Output the (X, Y) coordinate of the center of the cell containing the given text.  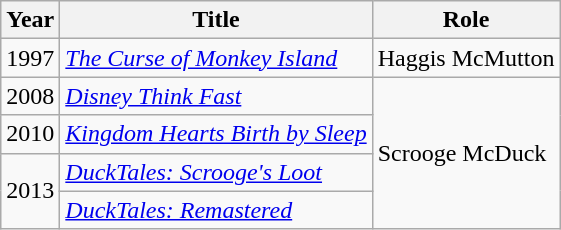
1997 (30, 58)
2013 (30, 191)
Scrooge McDuck (466, 153)
2008 (30, 96)
Title (216, 20)
Year (30, 20)
The Curse of Monkey Island (216, 58)
Disney Think Fast (216, 96)
DuckTales: Scrooge's Loot (216, 172)
DuckTales: Remastered (216, 210)
Role (466, 20)
Kingdom Hearts Birth by Sleep (216, 134)
Haggis McMutton (466, 58)
2010 (30, 134)
